Extract the (x, y) coordinate from the center of the cell holding the provided text.  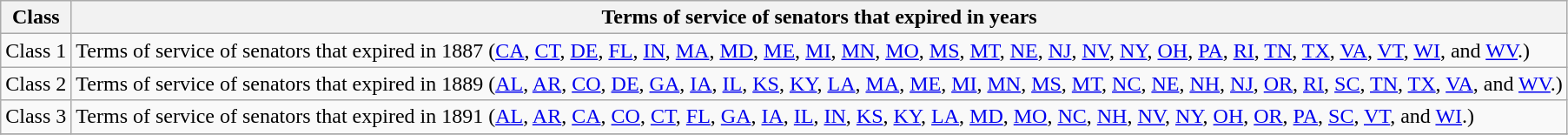
Class 1 (36, 51)
Class 3 (36, 117)
Class 2 (36, 84)
Terms of service of senators that expired in years (820, 17)
Class (36, 17)
